Find where the given text appears and provide that cell's center as [X, Y] coordinate. 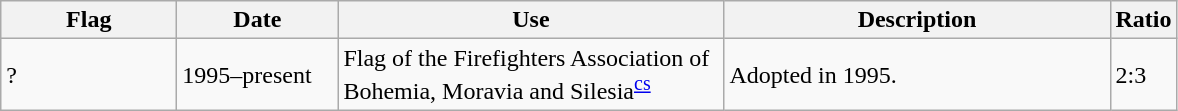
1995–present [258, 75]
Flag of the Firefighters Association of Bohemia, Moravia and Silesiacs [531, 75]
Ratio [1144, 20]
? [89, 75]
Adopted in 1995. [917, 75]
Flag [89, 20]
Description [917, 20]
Use [531, 20]
2:3 [1144, 75]
Date [258, 20]
